Determine the [x, y] coordinate at the center of the cell enclosing the given text.  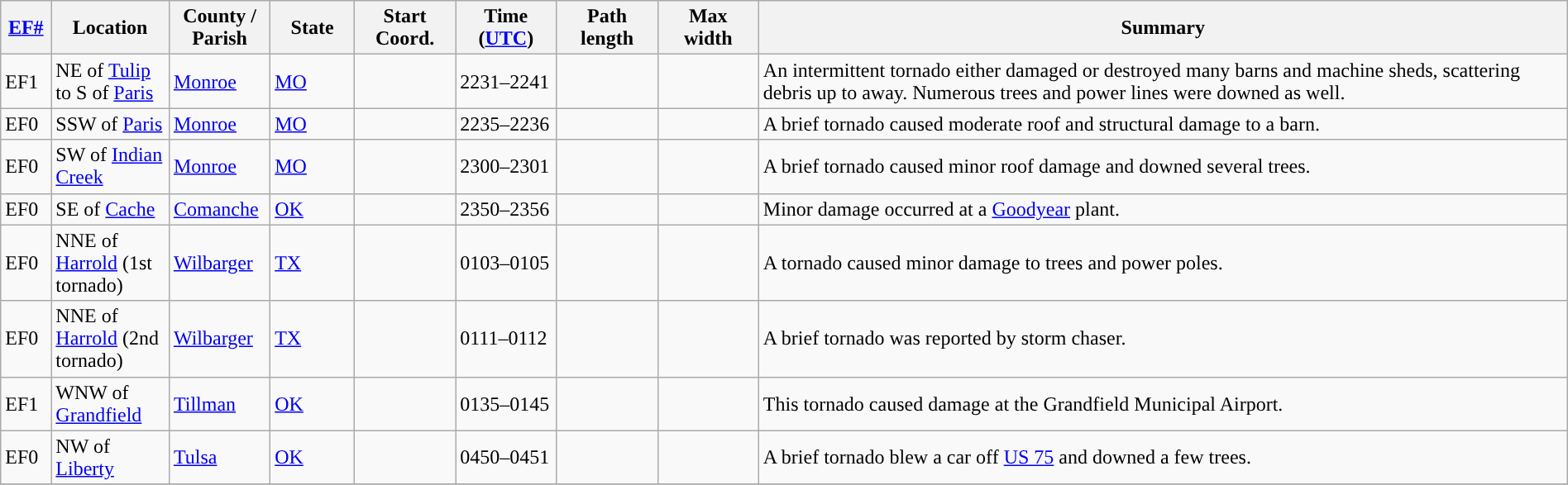
0450–0451 [506, 458]
Comanche [219, 209]
SSW of Paris [111, 124]
NW of Liberty [111, 458]
Location [111, 28]
Tillman [219, 403]
Summary [1163, 28]
A brief tornado blew a car off US 75 and downed a few trees. [1163, 458]
State [313, 28]
A brief tornado caused moderate roof and structural damage to a barn. [1163, 124]
A tornado caused minor damage to trees and power poles. [1163, 263]
Time (UTC) [506, 28]
NNE of Harrold (2nd tornado) [111, 339]
SE of Cache [111, 209]
Minor damage occurred at a Goodyear plant. [1163, 209]
0111–0112 [506, 339]
NNE of Harrold (1st tornado) [111, 263]
A brief tornado was reported by storm chaser. [1163, 339]
2350–2356 [506, 209]
0135–0145 [506, 403]
Max width [708, 28]
0103–0105 [506, 263]
This tornado caused damage at the Grandfield Municipal Airport. [1163, 403]
WNW of Grandfield [111, 403]
EF# [26, 28]
2231–2241 [506, 81]
County / Parish [219, 28]
NE of Tulip to S of Paris [111, 81]
2235–2236 [506, 124]
Path length [607, 28]
SW of Indian Creek [111, 167]
Start Coord. [405, 28]
Tulsa [219, 458]
2300–2301 [506, 167]
A brief tornado caused minor roof damage and downed several trees. [1163, 167]
